Return the [X, Y] coordinate for the center point of the cell that contains the specified text.  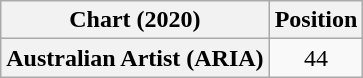
Chart (2020) [135, 20]
Position [316, 20]
44 [316, 58]
Australian Artist (ARIA) [135, 58]
